Output the [X, Y] coordinate of the center of the cell containing the given text.  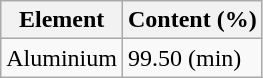
Aluminium [62, 58]
Element [62, 20]
99.50 (min) [192, 58]
Content (%) [192, 20]
